Detect which cell encompasses the target text, then output its (x, y) center coordinate. 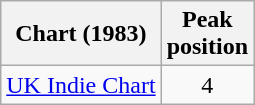
4 (207, 85)
Peakposition (207, 34)
Chart (1983) (81, 34)
UK Indie Chart (81, 85)
